Locate the cell with the specified text and output its [x, y] center coordinate. 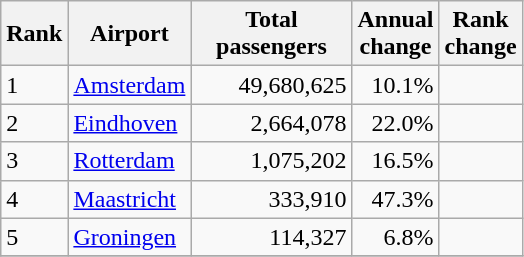
47.3% [396, 199]
Rank [34, 34]
2,664,078 [272, 123]
22.0% [396, 123]
1,075,202 [272, 161]
Rankchange [480, 34]
Amsterdam [130, 85]
49,680,625 [272, 85]
4 [34, 199]
Totalpassengers [272, 34]
114,327 [272, 237]
2 [34, 123]
16.5% [396, 161]
Groningen [130, 237]
1 [34, 85]
Rotterdam [130, 161]
3 [34, 161]
5 [34, 237]
333,910 [272, 199]
Eindhoven [130, 123]
Airport [130, 34]
10.1% [396, 85]
Annualchange [396, 34]
6.8% [396, 237]
Maastricht [130, 199]
